For the text-containing cell, return its midpoint in (X, Y) coordinate format. 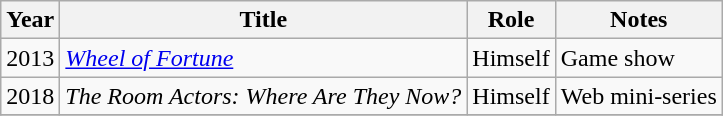
Title (264, 20)
Year (30, 20)
Web mini-series (638, 96)
Game show (638, 58)
Role (511, 20)
Wheel of Fortune (264, 58)
Notes (638, 20)
The Room Actors: Where Are They Now? (264, 96)
2018 (30, 96)
2013 (30, 58)
